Find where the given text appears and provide that cell's center as (X, Y) coordinate. 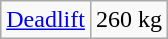
260 kg (128, 20)
Deadlift (46, 20)
